Locate the cell with the specified text and output its [X, Y] center coordinate. 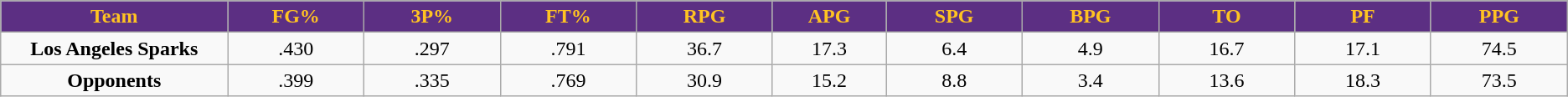
4.9 [1091, 48]
18.3 [1364, 80]
BPG [1091, 17]
74.5 [1499, 48]
36.7 [705, 48]
17.3 [829, 48]
8.8 [955, 80]
17.1 [1364, 48]
PF [1364, 17]
.335 [432, 80]
.399 [297, 80]
6.4 [955, 48]
73.5 [1499, 80]
3P% [432, 17]
Opponents [114, 80]
.430 [297, 48]
16.7 [1226, 48]
13.6 [1226, 80]
15.2 [829, 80]
.791 [568, 48]
3.4 [1091, 80]
APG [829, 17]
Team [114, 17]
FT% [568, 17]
TO [1226, 17]
SPG [955, 17]
.769 [568, 80]
RPG [705, 17]
Los Angeles Sparks [114, 48]
.297 [432, 48]
30.9 [705, 80]
FG% [297, 17]
PPG [1499, 17]
